Pinpoint the cell where the given text exists, returning its [X, Y] midpoint coordinate. 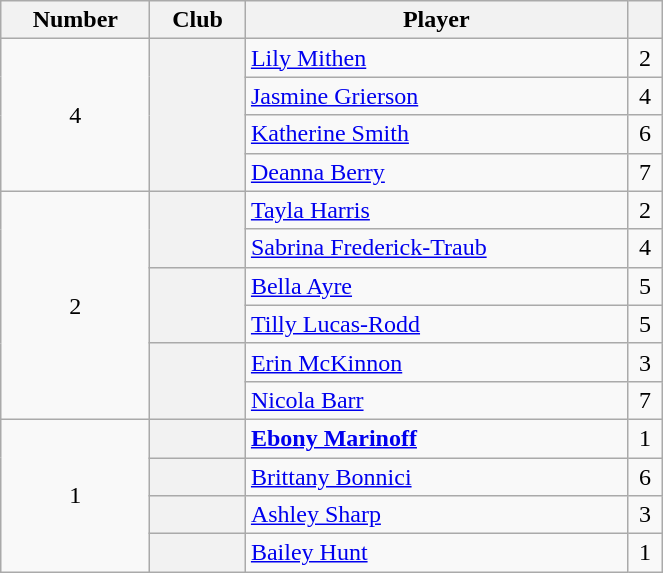
Club [198, 20]
Nicola Barr [436, 400]
Erin McKinnon [436, 362]
Ebony Marinoff [436, 438]
Katherine Smith [436, 134]
Bella Ayre [436, 286]
Deanna Berry [436, 172]
Tilly Lucas-Rodd [436, 324]
Number [76, 20]
Bailey Hunt [436, 553]
Tayla Harris [436, 210]
Brittany Bonnici [436, 477]
Ashley Sharp [436, 515]
Sabrina Frederick-Traub [436, 248]
Player [436, 20]
Jasmine Grierson [436, 96]
Lily Mithen [436, 58]
